Scan for the cell matching the given text and deliver its (X, Y) coordinate at center. 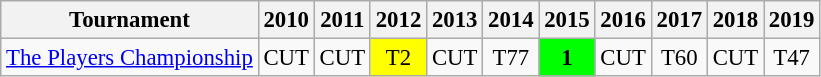
2013 (455, 20)
Tournament (130, 20)
1 (567, 58)
T77 (511, 58)
2017 (679, 20)
T47 (792, 58)
2014 (511, 20)
2010 (286, 20)
2018 (735, 20)
The Players Championship (130, 58)
2012 (398, 20)
2011 (342, 20)
T60 (679, 58)
2019 (792, 20)
T2 (398, 58)
2016 (623, 20)
2015 (567, 20)
